Scan for the cell matching the given text and deliver its [x, y] coordinate at center. 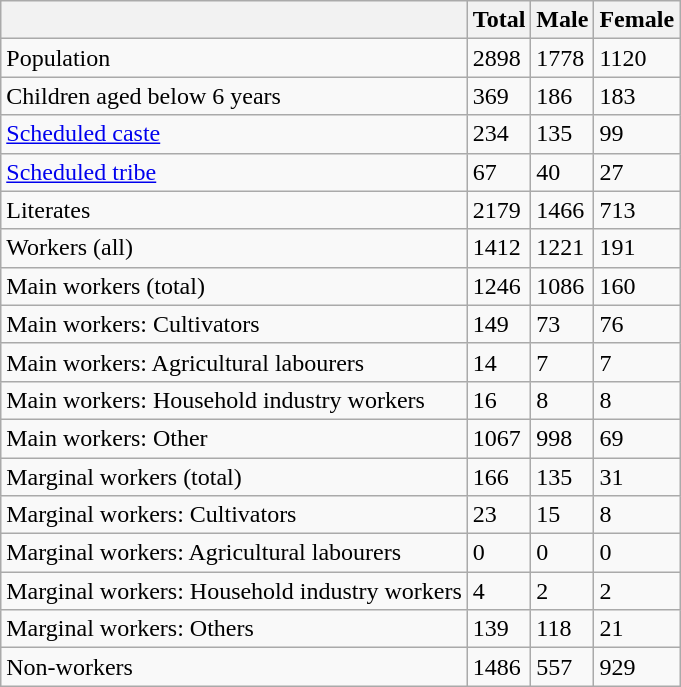
Marginal workers: Cultivators [234, 515]
21 [637, 629]
16 [499, 400]
998 [562, 438]
2898 [499, 58]
Male [562, 20]
369 [499, 96]
Workers (all) [234, 248]
1246 [499, 286]
67 [499, 172]
Main workers: Agricultural labourers [234, 362]
Scheduled tribe [234, 172]
1412 [499, 248]
99 [637, 134]
Population [234, 58]
191 [637, 248]
Scheduled caste [234, 134]
73 [562, 324]
183 [637, 96]
Main workers: Other [234, 438]
139 [499, 629]
15 [562, 515]
Main workers: Household industry workers [234, 400]
186 [562, 96]
Marginal workers: Agricultural labourers [234, 553]
Main workers (total) [234, 286]
69 [637, 438]
118 [562, 629]
166 [499, 477]
76 [637, 324]
Non-workers [234, 667]
Total [499, 20]
Marginal workers: Household industry workers [234, 591]
Marginal workers: Others [234, 629]
Literates [234, 210]
160 [637, 286]
1120 [637, 58]
1086 [562, 286]
557 [562, 667]
1221 [562, 248]
1067 [499, 438]
23 [499, 515]
1466 [562, 210]
149 [499, 324]
Main workers: Cultivators [234, 324]
1778 [562, 58]
4 [499, 591]
40 [562, 172]
713 [637, 210]
1486 [499, 667]
27 [637, 172]
234 [499, 134]
14 [499, 362]
2179 [499, 210]
Female [637, 20]
31 [637, 477]
929 [637, 667]
Children aged below 6 years [234, 96]
Marginal workers (total) [234, 477]
